Identify which cell holds the provided text, then report its [x, y] central coordinate. 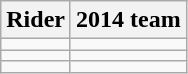
Rider [36, 20]
2014 team [128, 20]
